Return (X, Y) of the center of cell containing provided text 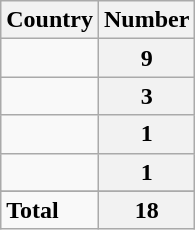
18 (146, 210)
3 (146, 96)
Number (146, 20)
Country (50, 20)
Total (50, 210)
9 (146, 58)
